Locate the cell with the specified text and output its (X, Y) center coordinate. 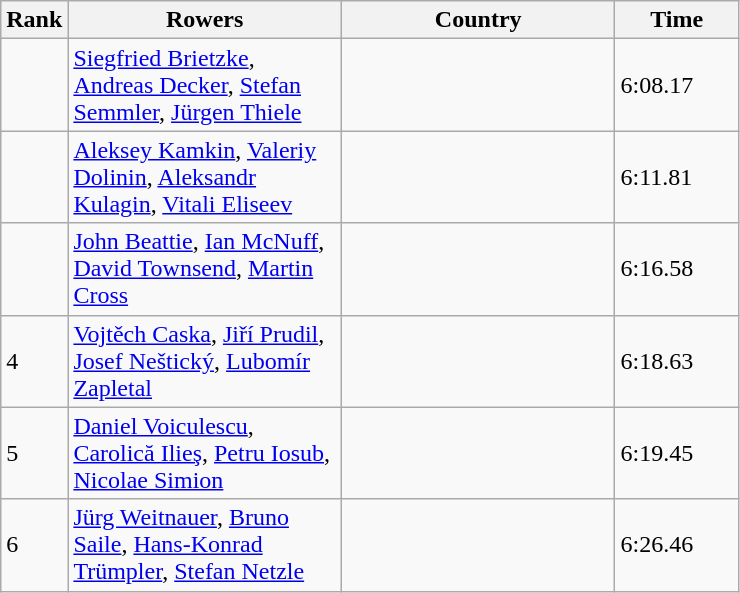
6:19.45 (677, 453)
Aleksey Kamkin, Valeriy Dolinin, Aleksandr Kulagin, Vitali Eliseev (205, 177)
6 (34, 545)
Jürg Weitnauer, Bruno Saile, Hans-Konrad Trümpler, Stefan Netzle (205, 545)
Country (478, 20)
6:18.63 (677, 361)
6:11.81 (677, 177)
Rank (34, 20)
Daniel Voiculescu, Carolică Ilieş, Petru Iosub, Nicolae Simion (205, 453)
Time (677, 20)
John Beattie, Ian McNuff, David Townsend, Martin Cross (205, 269)
6:16.58 (677, 269)
Rowers (205, 20)
Vojtěch Caska, Jiří Prudil, Josef Neštický, Lubomír Zapletal (205, 361)
6:08.17 (677, 85)
Siegfried Brietzke, Andreas Decker, Stefan Semmler, Jürgen Thiele (205, 85)
4 (34, 361)
5 (34, 453)
6:26.46 (677, 545)
